Scan for the cell matching the given text and deliver its (X, Y) coordinate at center. 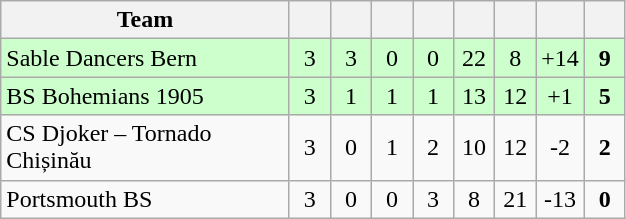
Team (146, 20)
21 (516, 199)
-13 (560, 199)
-2 (560, 148)
+1 (560, 96)
22 (474, 58)
BS Bohemians 1905 (146, 96)
5 (604, 96)
10 (474, 148)
Portsmouth BS (146, 199)
13 (474, 96)
Sable Dancers Bern (146, 58)
+14 (560, 58)
9 (604, 58)
CS Djoker – Tornado Chișinău (146, 148)
